Extract the [X, Y] coordinate from the center of the cell holding the provided text.  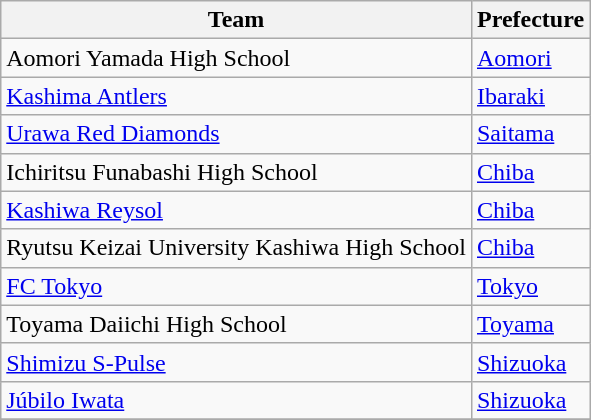
Saitama [530, 134]
Kashima Antlers [236, 96]
Ichiritsu Funabashi High School [236, 172]
Ibaraki [530, 96]
Júbilo Iwata [236, 400]
Ryutsu Keizai University Kashiwa High School [236, 248]
Toyama [530, 324]
Aomori [530, 58]
Aomori Yamada High School [236, 58]
Tokyo [530, 286]
Prefecture [530, 20]
Kashiwa Reysol [236, 210]
FC Tokyo [236, 286]
Toyama Daiichi High School [236, 324]
Team [236, 20]
Shimizu S-Pulse [236, 362]
Urawa Red Diamonds [236, 134]
